Locate the cell with the specified text and output its (X, Y) center coordinate. 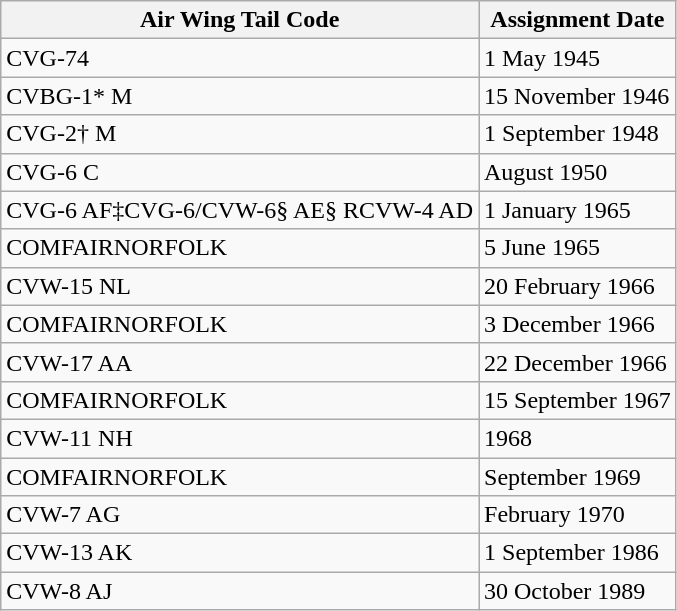
30 October 1989 (577, 591)
CVW-17 AA (240, 362)
5 June 1965 (577, 248)
15 November 1946 (577, 96)
CVG-6 C (240, 172)
Air Wing Tail Code (240, 20)
20 February 1966 (577, 286)
1968 (577, 438)
February 1970 (577, 515)
1 January 1965 (577, 210)
CVBG-1* M (240, 96)
CVG-74 (240, 58)
CVG-2† M (240, 134)
15 September 1967 (577, 400)
CVW-13 AK (240, 553)
22 December 1966 (577, 362)
1 May 1945 (577, 58)
3 December 1966 (577, 324)
CVW-8 AJ (240, 591)
Assignment Date (577, 20)
1 September 1948 (577, 134)
CVW-15 NL (240, 286)
1 September 1986 (577, 553)
CVG-6 AF‡CVG-6/CVW-6§ AE§ RCVW-4 AD (240, 210)
September 1969 (577, 477)
CVW-11 NH (240, 438)
CVW-7 AG (240, 515)
August 1950 (577, 172)
